Scan for the cell matching the given text and deliver its [X, Y] coordinate at center. 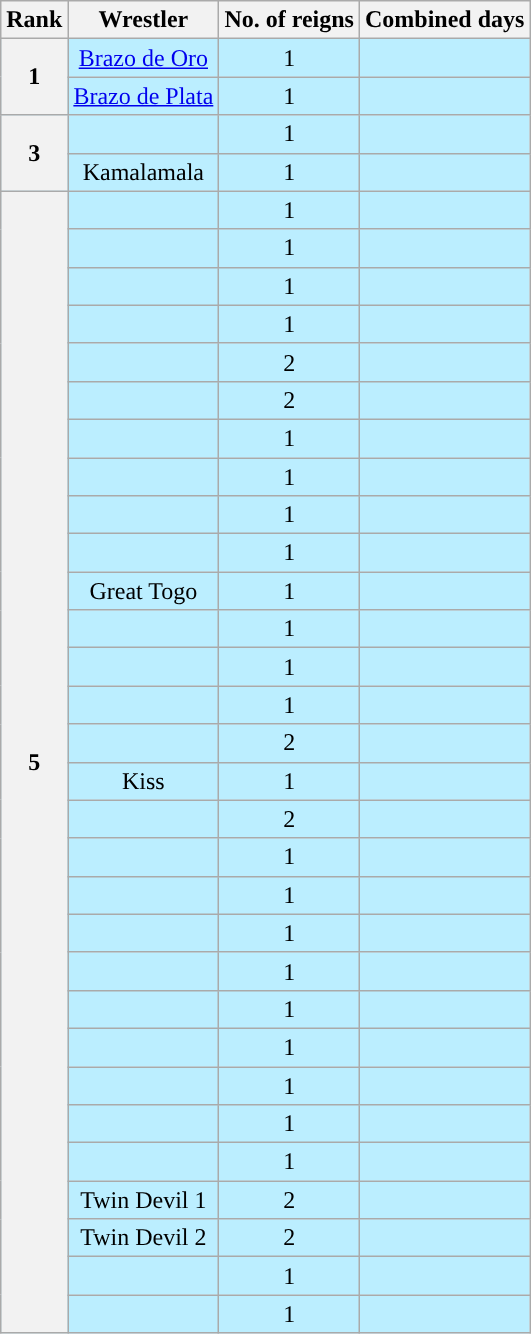
Great Togo [144, 591]
Wrestler [144, 20]
Kiss [144, 781]
Brazo de Plata [144, 96]
Twin Devil 1 [144, 1200]
Combined days [444, 20]
Rank [34, 20]
3 [34, 153]
Twin Devil 2 [144, 1238]
Kamalamala [144, 172]
Brazo de Oro [144, 58]
No. of reigns [290, 20]
5 [34, 762]
